Scan for the cell matching the given text and deliver its [X, Y] coordinate at center. 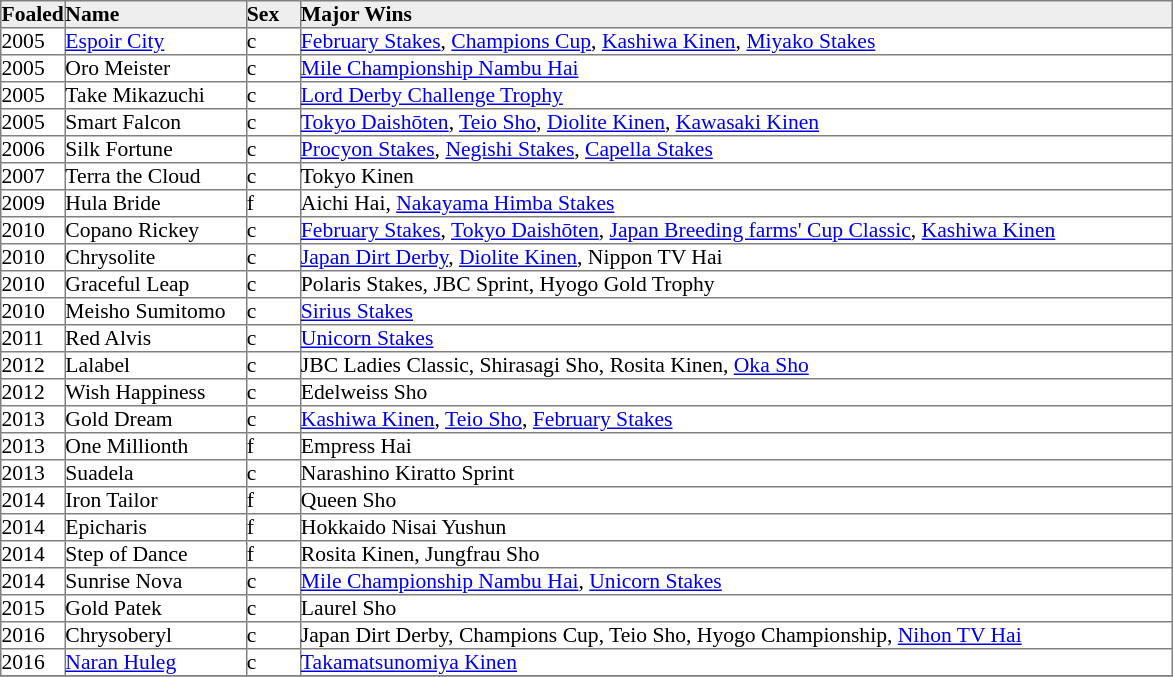
Polaris Stakes, JBC Sprint, Hyogo Gold Trophy [736, 284]
Edelweiss Sho [736, 392]
Procyon Stakes, Negishi Stakes, Capella Stakes [736, 150]
Foaled [33, 14]
Naran Huleg [156, 662]
Narashino Kiratto Sprint [736, 474]
Queen Sho [736, 500]
Mile Championship Nambu Hai [736, 68]
Step of Dance [156, 554]
Lalabel [156, 366]
2015 [33, 608]
Takamatsunomiya Kinen [736, 662]
Japan Dirt Derby, Diolite Kinen, Nippon TV Hai [736, 258]
Sunrise Nova [156, 582]
Kashiwa Kinen, Teio Sho, February Stakes [736, 420]
2007 [33, 176]
Hula Bride [156, 204]
2009 [33, 204]
Sex [273, 14]
Lord Derby Challenge Trophy [736, 96]
February Stakes, Champions Cup, Kashiwa Kinen, Miyako Stakes [736, 42]
2006 [33, 150]
Graceful Leap [156, 284]
Suadela [156, 474]
Meisho Sumitomo [156, 312]
Laurel Sho [736, 608]
Aichi Hai, Nakayama Himba Stakes [736, 204]
February Stakes, Tokyo Daishōten, Japan Breeding farms' Cup Classic, Kashiwa Kinen [736, 230]
Chrysolite [156, 258]
One Millionth [156, 446]
Espoir City [156, 42]
Tokyo Kinen [736, 176]
Smart Falcon [156, 122]
Wish Happiness [156, 392]
Gold Dream [156, 420]
Major Wins [736, 14]
Iron Tailor [156, 500]
Silk Fortune [156, 150]
Name [156, 14]
Take Mikazuchi [156, 96]
Japan Dirt Derby, Champions Cup, Teio Sho, Hyogo Championship, Nihon TV Hai [736, 636]
Unicorn Stakes [736, 338]
Rosita Kinen, Jungfrau Sho [736, 554]
Copano Rickey [156, 230]
Mile Championship Nambu Hai, Unicorn Stakes [736, 582]
Hokkaido Nisai Yushun [736, 528]
Oro Meister [156, 68]
2011 [33, 338]
Red Alvis [156, 338]
Terra the Cloud [156, 176]
Sirius Stakes [736, 312]
Empress Hai [736, 446]
Gold Patek [156, 608]
Tokyo Daishōten, Teio Sho, Diolite Kinen, Kawasaki Kinen [736, 122]
JBC Ladies Classic, Shirasagi Sho, Rosita Kinen, Oka Sho [736, 366]
Epicharis [156, 528]
Chrysoberyl [156, 636]
